Pinpoint the cell where the given text exists, returning its (X, Y) midpoint coordinate. 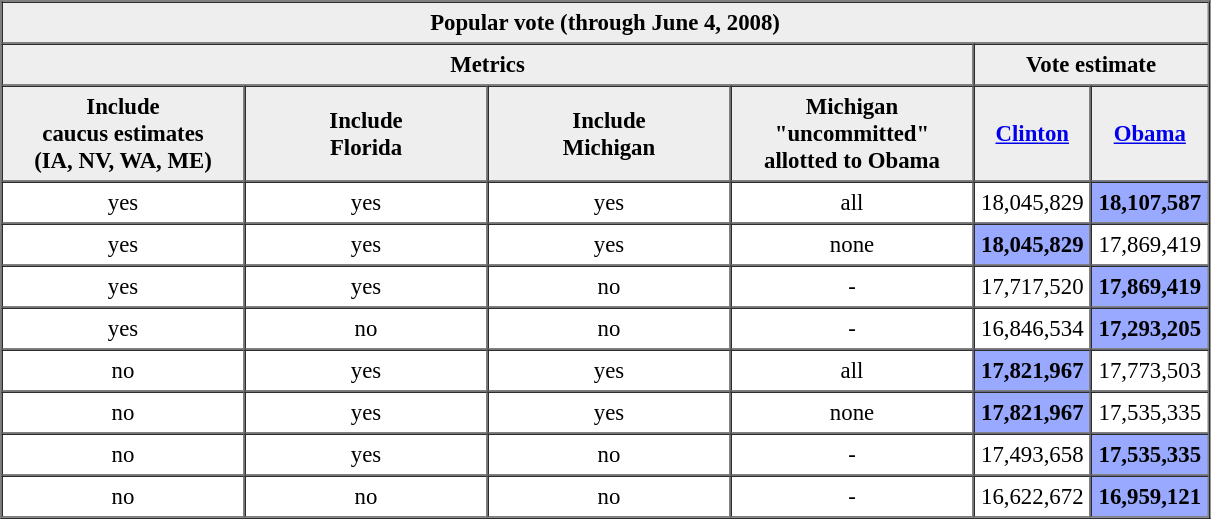
16,846,534 (1033, 329)
Clinton (1033, 134)
Includecaucus estimates(IA, NV, WA, ME) (124, 134)
IncludeMichigan (610, 134)
16,959,121 (1150, 497)
IncludeFlorida (366, 134)
17,717,520 (1033, 287)
Popular vote (through June 4, 2008) (606, 23)
Michigan"uncommitted"allotted to Obama (852, 134)
17,293,205 (1150, 329)
16,622,672 (1033, 497)
Obama (1150, 134)
17,493,658 (1033, 455)
17,773,503 (1150, 371)
Metrics (488, 65)
Vote estimate (1092, 65)
18,107,587 (1150, 203)
